Return the [X, Y] coordinate for the center point of the cell that contains the specified text.  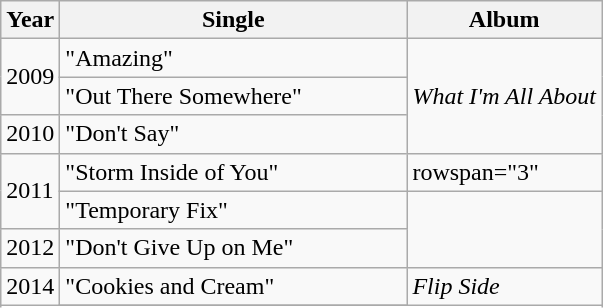
Album [504, 20]
Single [234, 20]
2011 [30, 191]
"Don't Give Up on Me" [234, 248]
"Temporary Fix" [234, 210]
Flip Side [504, 286]
2009 [30, 77]
"Don't Say" [234, 134]
rowspan="3" [504, 172]
"Storm Inside of You" [234, 172]
"Cookies and Cream" [234, 286]
2014 [30, 286]
"Amazing" [234, 58]
"Out There Somewhere" [234, 96]
Year [30, 20]
What I'm All About [504, 96]
2012 [30, 248]
2010 [30, 134]
